Return the [X, Y] coordinate for the center point of the cell that contains the specified text.  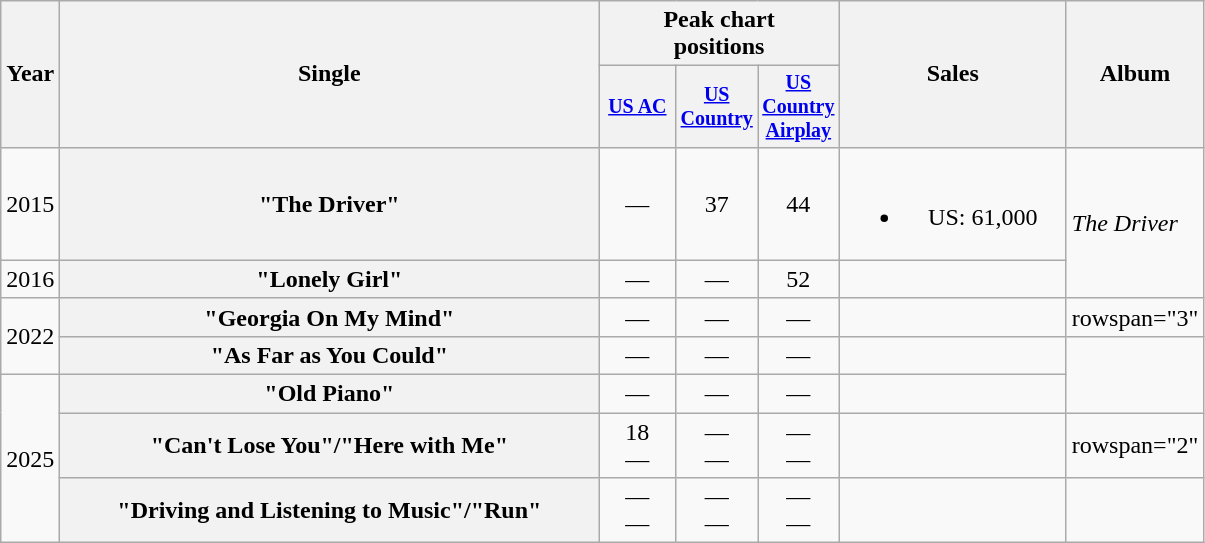
2015 [30, 204]
rowspan="2" [1135, 446]
Year [30, 74]
"Can't Lose You"/"Here with Me" [330, 446]
"Old Piano" [330, 394]
2016 [30, 279]
The Driver [1135, 222]
Sales [952, 74]
"Georgia On My Mind" [330, 317]
Album [1135, 74]
18— [638, 446]
2025 [30, 459]
2022 [30, 336]
37 [717, 204]
US Country [717, 106]
"As Far as You Could" [330, 355]
"The Driver" [330, 204]
52 [799, 279]
Single [330, 74]
US Country Airplay [799, 106]
"Driving and Listening to Music"/"Run" [330, 510]
US: 61,000 [952, 204]
"Lonely Girl" [330, 279]
rowspan="3" [1135, 317]
Peak chartpositions [719, 34]
44 [799, 204]
US AC [638, 106]
